Search for the cell housing the specified text and yield its [X, Y] center coordinate. 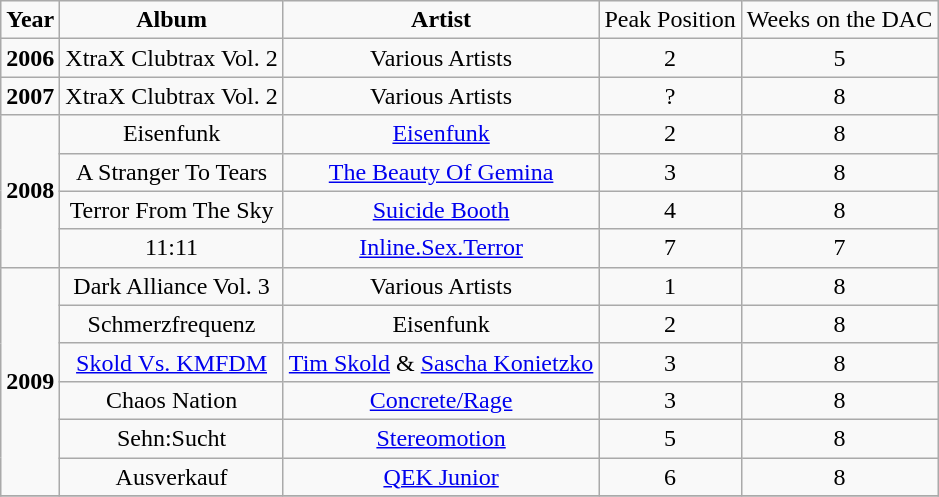
Stereomotion [441, 438]
Skold Vs. KMFDM [172, 362]
Artist [441, 20]
Terror From The Sky [172, 210]
2009 [30, 381]
11:11 [172, 248]
A Stranger To Tears [172, 172]
Chaos Nation [172, 400]
The Beauty Of Gemina [441, 172]
Tim Skold & Sascha Konietzko [441, 362]
QEK Junior [441, 477]
Dark Alliance Vol. 3 [172, 286]
Schmerzfrequenz [172, 324]
Album [172, 20]
1 [670, 286]
2007 [30, 96]
6 [670, 477]
? [670, 96]
Sehn:Sucht [172, 438]
Weeks on the DAC [839, 20]
Ausverkauf [172, 477]
4 [670, 210]
Inline.Sex.Terror [441, 248]
Suicide Booth [441, 210]
2008 [30, 191]
Peak Position [670, 20]
2006 [30, 58]
Year [30, 20]
Concrete/Rage [441, 400]
